Pinpoint the cell where the given text exists, returning its [X, Y] midpoint coordinate. 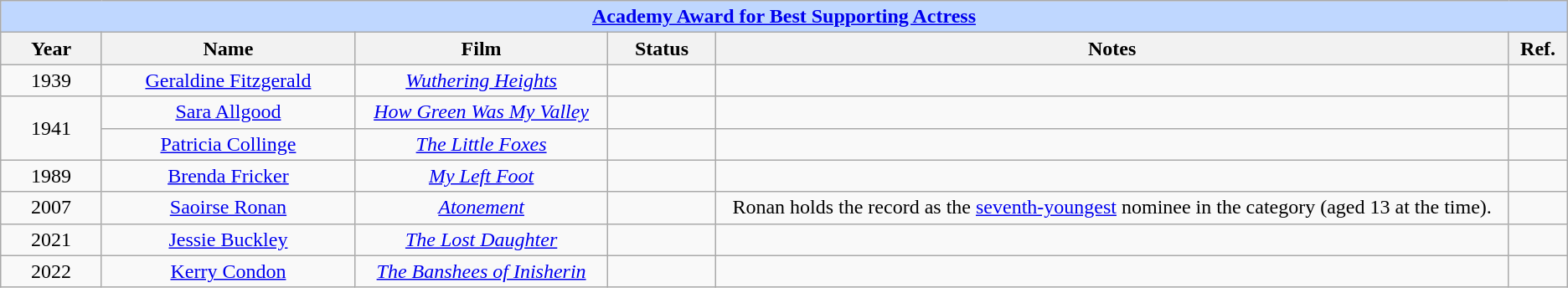
Year [52, 49]
The Banshees of Inisherin [481, 271]
Notes [1112, 49]
Brenda Fricker [228, 176]
2022 [52, 271]
Saoirse Ronan [228, 208]
Atonement [481, 208]
The Little Foxes [481, 144]
Film [481, 49]
Geraldine Fitzgerald [228, 80]
The Lost Daughter [481, 239]
1941 [52, 128]
My Left Foot [481, 176]
Sara Allgood [228, 112]
Status [662, 49]
Patricia Collinge [228, 144]
Academy Award for Best Supporting Actress [784, 17]
How Green Was My Valley [481, 112]
2021 [52, 239]
Ronan holds the record as the seventh-youngest nominee in the category (aged 13 at the time). [1112, 208]
2007 [52, 208]
1939 [52, 80]
Jessie Buckley [228, 239]
Name [228, 49]
Ref. [1538, 49]
Kerry Condon [228, 271]
Wuthering Heights [481, 80]
1989 [52, 176]
